Scan for the cell matching the given text and deliver its [x, y] coordinate at center. 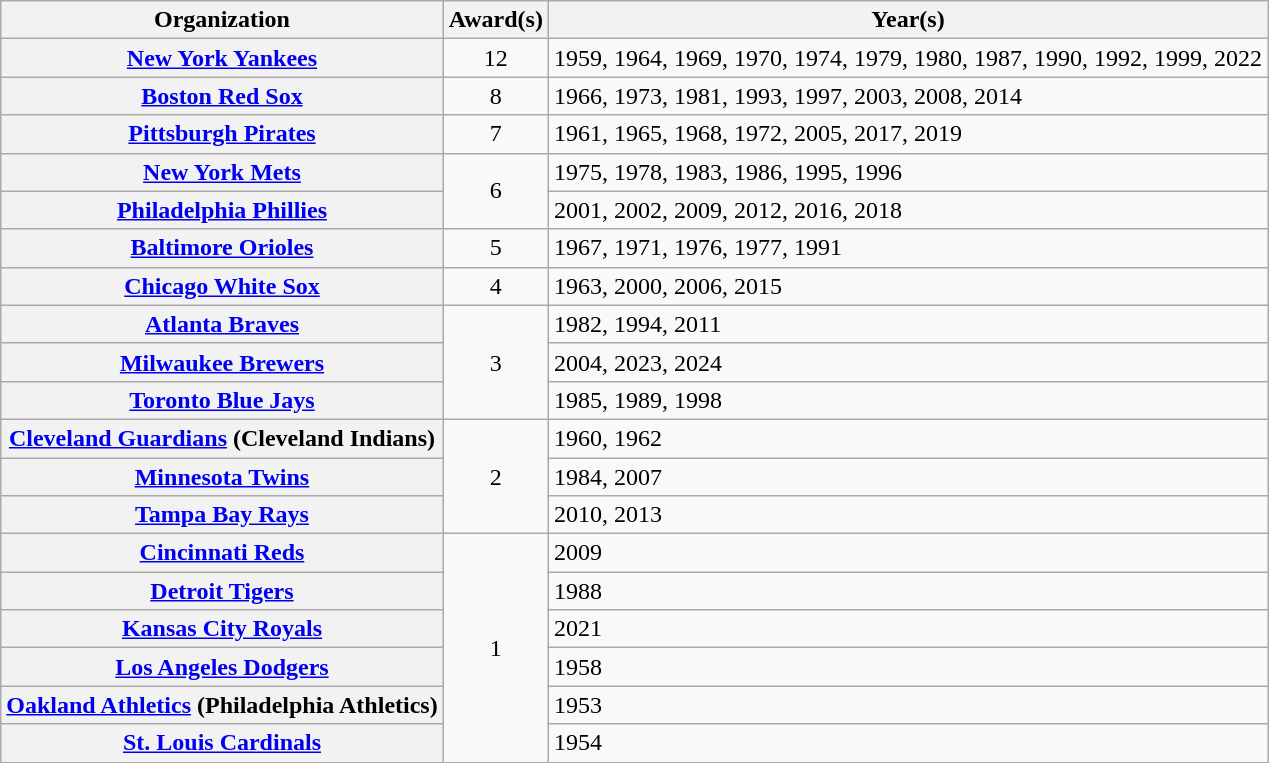
1975, 1978, 1983, 1986, 1995, 1996 [908, 172]
Baltimore Orioles [222, 248]
1967, 1971, 1976, 1977, 1991 [908, 248]
7 [496, 134]
Minnesota Twins [222, 477]
Cincinnati Reds [222, 553]
Tampa Bay Rays [222, 515]
Los Angeles Dodgers [222, 667]
1 [496, 648]
Pittsburgh Pirates [222, 134]
2001, 2002, 2009, 2012, 2016, 2018 [908, 210]
2 [496, 476]
5 [496, 248]
New York Yankees [222, 58]
Philadelphia Phillies [222, 210]
2009 [908, 553]
Atlanta Braves [222, 324]
Organization [222, 20]
1966, 1973, 1981, 1993, 1997, 2003, 2008, 2014 [908, 96]
Chicago White Sox [222, 286]
6 [496, 191]
New York Mets [222, 172]
4 [496, 286]
Oakland Athletics (Philadelphia Athletics) [222, 705]
St. Louis Cardinals [222, 743]
1984, 2007 [908, 477]
3 [496, 362]
1988 [908, 591]
1953 [908, 705]
Award(s) [496, 20]
1963, 2000, 2006, 2015 [908, 286]
2021 [908, 629]
1958 [908, 667]
Toronto Blue Jays [222, 400]
Kansas City Royals [222, 629]
2004, 2023, 2024 [908, 362]
1959, 1964, 1969, 1970, 1974, 1979, 1980, 1987, 1990, 1992, 1999, 2022 [908, 58]
8 [496, 96]
Boston Red Sox [222, 96]
1985, 1989, 1998 [908, 400]
2010, 2013 [908, 515]
Cleveland Guardians (Cleveland Indians) [222, 438]
1961, 1965, 1968, 1972, 2005, 2017, 2019 [908, 134]
Detroit Tigers [222, 591]
1960, 1962 [908, 438]
Year(s) [908, 20]
1982, 1994, 2011 [908, 324]
1954 [908, 743]
Milwaukee Brewers [222, 362]
12 [496, 58]
